Pinpoint the cell where the given text exists, returning its [x, y] midpoint coordinate. 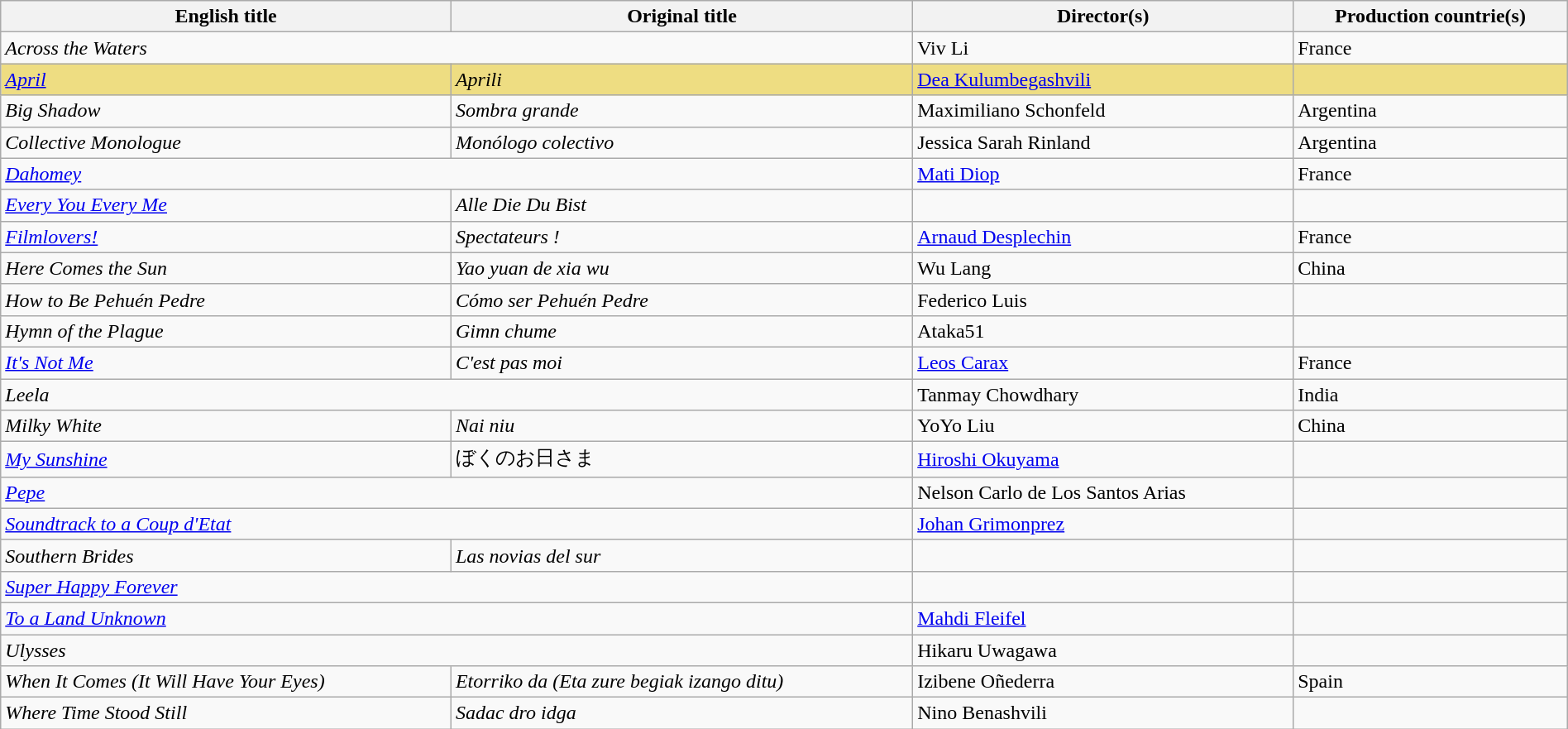
Federico Luis [1103, 300]
Nai niu [681, 426]
Alle Die Du Bist [681, 205]
My Sunshine [227, 460]
Milky White [227, 426]
Dea Kulumbegashvili [1103, 79]
Here Comes the Sun [227, 268]
Tanmay Chowdhary [1103, 395]
Jessica Sarah Rinland [1103, 142]
How to Be Pehuén Pedre [227, 300]
It's Not Me [227, 362]
Soundtrack to a Coup d'Etat [457, 524]
Etorriko da (Eta zure begiak izango ditu) [681, 682]
Production countrie(s) [1431, 17]
Mahdi Fleifel [1103, 618]
English title [227, 17]
Leela [457, 395]
Mati Diop [1103, 174]
Hiroshi Okuyama [1103, 460]
Sadac dro idga [681, 713]
Las novias del sur [681, 555]
Hymn of the Plague [227, 331]
Director(s) [1103, 17]
Izibene Oñederra [1103, 682]
Arnaud Desplechin [1103, 237]
Gimn chume [681, 331]
Across the Waters [457, 48]
Original title [681, 17]
Dahomey [457, 174]
Big Shadow [227, 111]
Johan Grimonprez [1103, 524]
Filmlovers! [227, 237]
April [227, 79]
Where Time Stood Still [227, 713]
Pepe [457, 492]
ぼくのお日さま [681, 460]
Maximiliano Schonfeld [1103, 111]
C'est pas moi [681, 362]
Hikaru Uwagawa [1103, 650]
YoYo Liu [1103, 426]
Cómo ser Pehuén Pedre [681, 300]
Ulysses [457, 650]
Spain [1431, 682]
Viv Li [1103, 48]
Nelson Carlo de Los Santos Arias [1103, 492]
Sombra grande [681, 111]
Wu Lang [1103, 268]
Southern Brides [227, 555]
When It Comes (It Will Have Your Eyes) [227, 682]
Aprili [681, 79]
Yao yuan de xia wu [681, 268]
Leos Carax [1103, 362]
Every You Every Me [227, 205]
Super Happy Forever [457, 587]
Collective Monologue [227, 142]
India [1431, 395]
Spectateurs ! [681, 237]
To a Land Unknown [457, 618]
Ataka51 [1103, 331]
Nino Benashvili [1103, 713]
Monólogo colectivo [681, 142]
